Capture the cell that displays the provided text and extract its (X, Y) central coordinate. 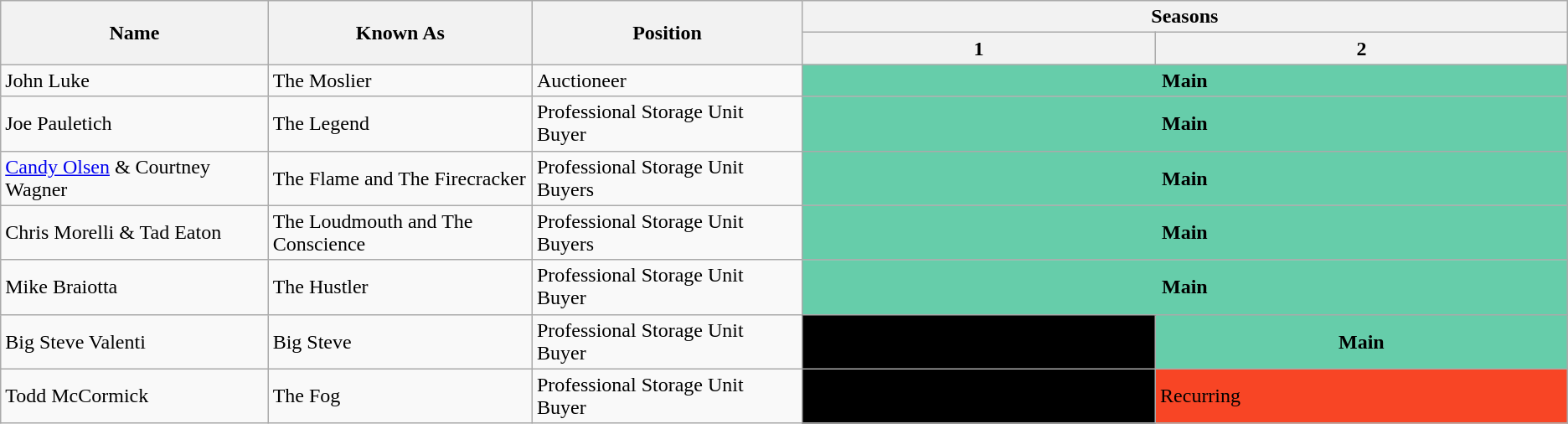
The Hustler (400, 287)
John Luke (134, 80)
Joe Pauletich (134, 124)
Chris Morelli & Tad Eaton (134, 233)
The Legend (400, 124)
2 (1362, 49)
The Fog (400, 396)
Mike Braiotta (134, 287)
The Loudmouth and The Conscience (400, 233)
Position (667, 33)
The Flame and The Firecracker (400, 178)
Big Steve (400, 342)
The Moslier (400, 80)
Auctioneer (667, 80)
Known As (400, 33)
Todd McCormick (134, 396)
Seasons (1185, 17)
Candy Olsen & Courtney Wagner (134, 178)
Name (134, 33)
Big Steve Valenti (134, 342)
1 (979, 49)
Recurring (1362, 396)
